Provide the (X, Y) coordinate of the cell's center where the given text is located.  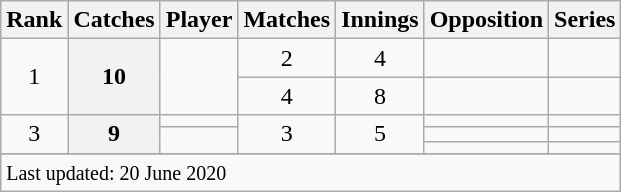
9 (114, 134)
2 (287, 58)
Opposition (486, 20)
Last updated: 20 June 2020 (311, 172)
Player (199, 20)
5 (380, 134)
1 (34, 77)
10 (114, 77)
Matches (287, 20)
8 (380, 96)
Innings (380, 20)
Rank (34, 20)
Series (585, 20)
Catches (114, 20)
